Find where the given text appears and provide that cell's center as (X, Y) coordinate. 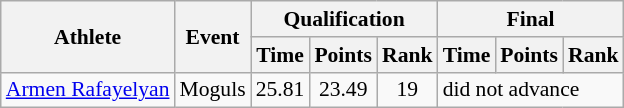
Athlete (88, 36)
Qualification (344, 19)
23.49 (343, 90)
Event (213, 36)
did not advance (531, 90)
Final (531, 19)
Armen Rafayelyan (88, 90)
19 (408, 90)
25.81 (280, 90)
Moguls (213, 90)
